From the cell containing the given text, extract its center point as (x, y) coordinate. 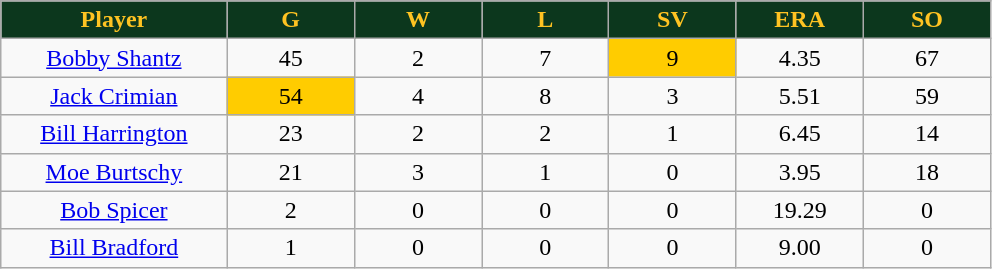
6.45 (800, 134)
7 (546, 58)
59 (926, 96)
14 (926, 134)
Bobby Shantz (114, 58)
4.35 (800, 58)
23 (290, 134)
ERA (800, 20)
19.29 (800, 210)
Bob Spicer (114, 210)
54 (290, 96)
Player (114, 20)
5.51 (800, 96)
G (290, 20)
21 (290, 172)
W (418, 20)
67 (926, 58)
3.95 (800, 172)
SO (926, 20)
9 (672, 58)
Bill Bradford (114, 248)
Moe Burtschy (114, 172)
SV (672, 20)
4 (418, 96)
Jack Crimian (114, 96)
8 (546, 96)
18 (926, 172)
45 (290, 58)
Bill Harrington (114, 134)
L (546, 20)
9.00 (800, 248)
